Provide the (x, y) coordinate of the cell's center where the given text is located.  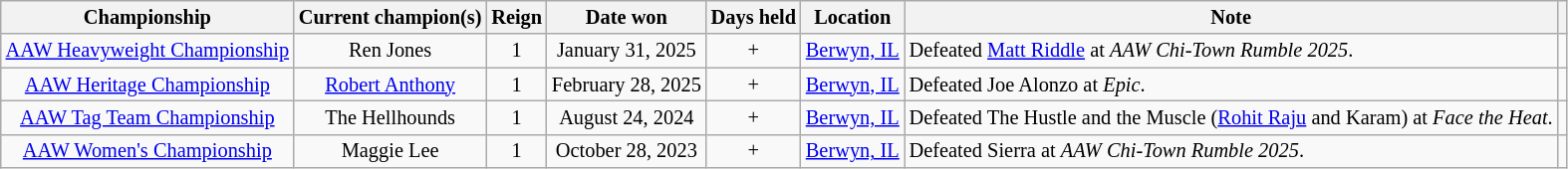
The Hellhounds (391, 117)
Reign (516, 17)
Maggie Lee (391, 151)
October 28, 2023 (627, 151)
Defeated Matt Riddle at AAW Chi-Town Rumble 2025. (1231, 51)
Championship (147, 17)
AAW Heritage Championship (147, 84)
AAW Women's Championship (147, 151)
Defeated Joe Alonzo at Epic. (1231, 84)
August 24, 2024 (627, 117)
Days held (753, 17)
Current champion(s) (391, 17)
Ren Jones (391, 51)
Location (853, 17)
Note (1231, 17)
Defeated The Hustle and the Muscle (Rohit Raju and Karam) at Face the Heat. (1231, 117)
February 28, 2025 (627, 84)
AAW Tag Team Championship (147, 117)
Robert Anthony (391, 84)
January 31, 2025 (627, 51)
AAW Heavyweight Championship (147, 51)
Date won (627, 17)
Defeated Sierra at AAW Chi-Town Rumble 2025. (1231, 151)
